Provide the [X, Y] coordinate of the cell's center where the given text is located.  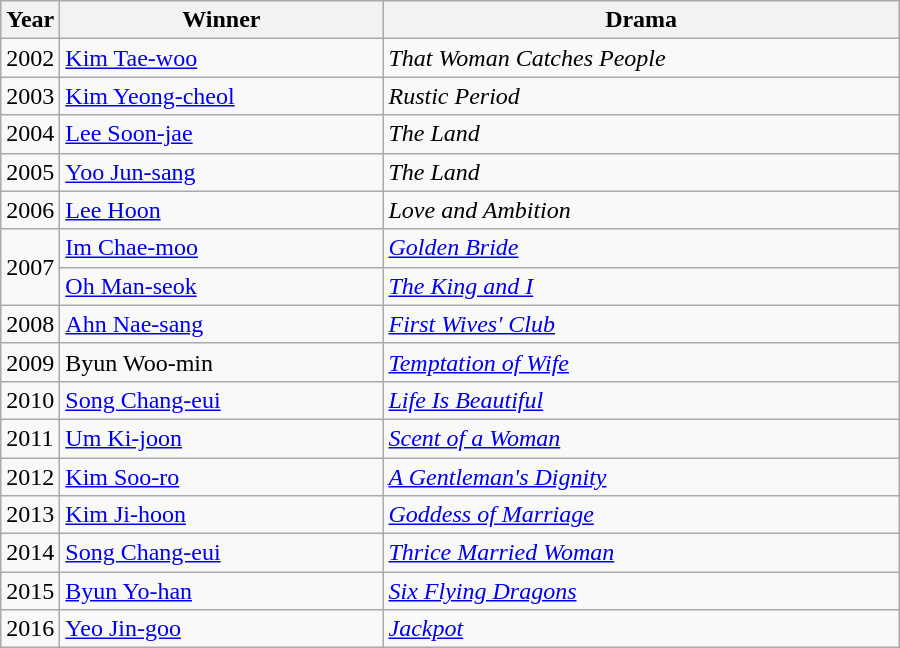
Um Ki-joon [222, 438]
2013 [30, 515]
Life Is Beautiful [641, 400]
Scent of a Woman [641, 438]
2015 [30, 591]
2011 [30, 438]
Rustic Period [641, 96]
Kim Yeong-cheol [222, 96]
2010 [30, 400]
Jackpot [641, 629]
2009 [30, 362]
Golden Bride [641, 248]
Thrice Married Woman [641, 553]
2012 [30, 477]
2014 [30, 553]
First Wives' Club [641, 324]
Goddess of Marriage [641, 515]
Yoo Jun-sang [222, 172]
Drama [641, 20]
2006 [30, 210]
Winner [222, 20]
2004 [30, 134]
Ahn Nae-sang [222, 324]
Lee Hoon [222, 210]
2008 [30, 324]
Love and Ambition [641, 210]
Im Chae-moo [222, 248]
Byun Woo-min [222, 362]
Lee Soon-jae [222, 134]
Six Flying Dragons [641, 591]
Kim Ji-hoon [222, 515]
2007 [30, 267]
Temptation of Wife [641, 362]
A Gentleman's Dignity [641, 477]
That Woman Catches People [641, 58]
Yeo Jin-goo [222, 629]
2005 [30, 172]
The King and I [641, 286]
Year [30, 20]
Kim Tae-woo [222, 58]
2016 [30, 629]
Byun Yo-han [222, 591]
Oh Man-seok [222, 286]
Kim Soo-ro [222, 477]
2002 [30, 58]
2003 [30, 96]
